Extract the (X, Y) coordinate from the center of the cell holding the provided text.  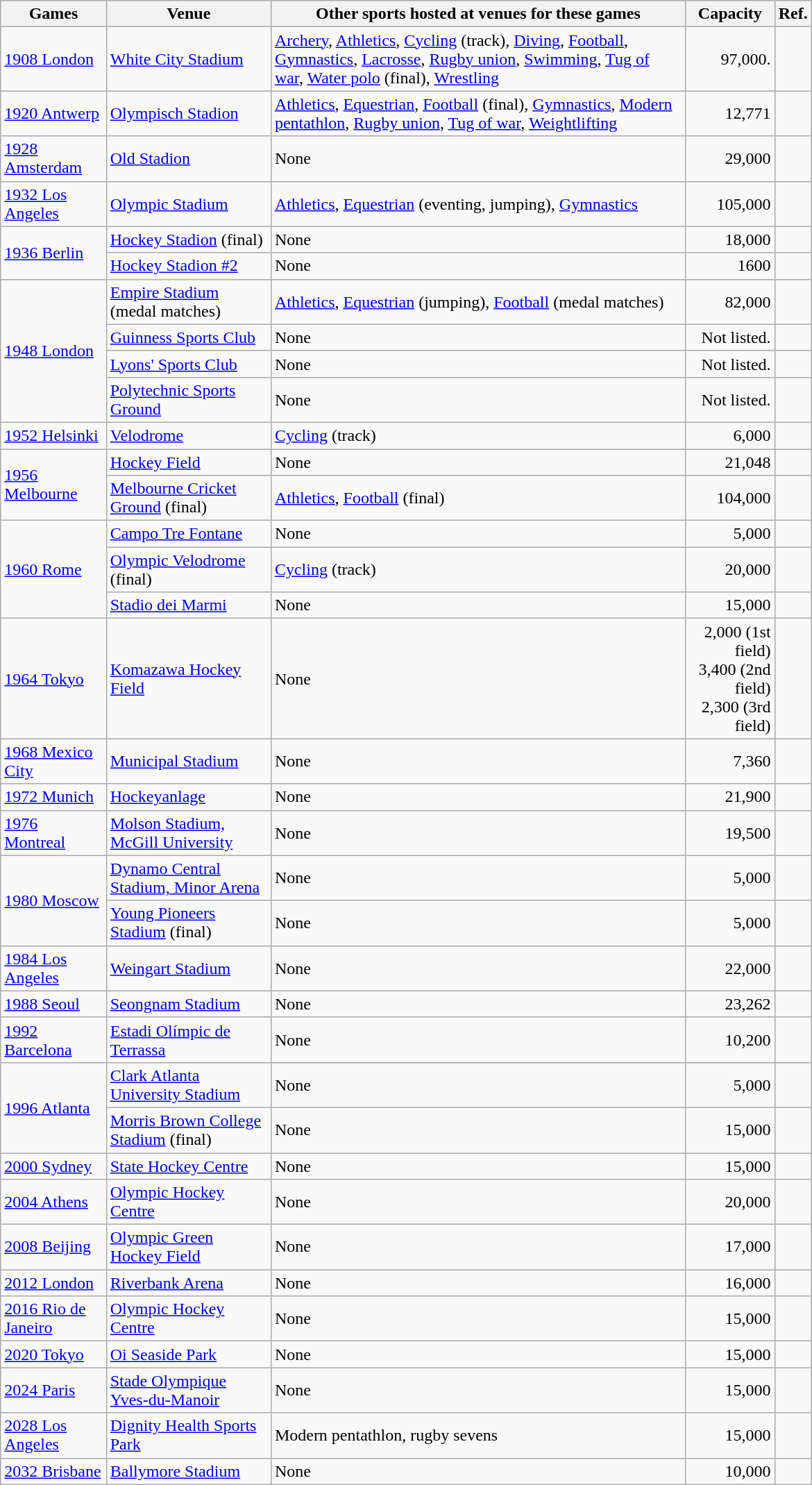
2024 Paris (53, 1390)
6,000 (730, 435)
16,000 (730, 1283)
1972 Munich (53, 797)
State Hockey Centre (189, 1166)
Polytechnic Sports Ground (189, 400)
Venue (189, 14)
2,000 (1st field)3,400 (2nd field)2,300 (3rd field) (730, 679)
17,000 (730, 1247)
7,360 (730, 761)
1928 Amsterdam (53, 158)
1932 Los Angeles (53, 204)
Athletics, Football (final) (477, 498)
23,262 (730, 1004)
Old Stadion (189, 158)
Athletics, Equestrian (eventing, jumping), Gymnastics (477, 204)
1956 Melbourne (53, 485)
10,200 (730, 1040)
2028 Los Angeles (53, 1436)
2016 Rio de Janeiro (53, 1319)
Young Pioneers Stadium (final) (189, 923)
Seongnam Stadium (189, 1004)
White City Stadium (189, 59)
97,000. (730, 59)
82,000 (730, 301)
Hockeyanlage (189, 797)
2000 Sydney (53, 1166)
Estadi Olímpic de Terrassa (189, 1040)
21,048 (730, 462)
Lyons' Sports Club (189, 364)
Velodrome (189, 435)
Athletics, Equestrian (jumping), Football (medal matches) (477, 301)
Other sports hosted at venues for these games (477, 14)
Komazawa Hockey Field (189, 679)
1600 (730, 266)
Dignity Health Sports Park (189, 1436)
Municipal Stadium (189, 761)
10,000 (730, 1471)
Campo Tre Fontane (189, 534)
12,771 (730, 114)
Riverbank Arena (189, 1283)
Modern pentathlon, rugby sevens (477, 1436)
2012 London (53, 1283)
Hockey Field (189, 462)
1968 Mexico City (53, 761)
Guinness Sports Club (189, 337)
1948 London (53, 351)
Archery, Athletics, Cycling (track), Diving, Football, Gymnastics, Lacrosse, Rugby union, Swimming, Tug of war, Water polo (final), Wrestling (477, 59)
29,000 (730, 158)
Athletics, Equestrian, Football (final), Gymnastics, Modern pentathlon, Rugby union, Tug of war, Weightlifting (477, 114)
Olympic Velodrome (final) (189, 569)
105,000 (730, 204)
Hockey Stadion #2 (189, 266)
1952 Helsinki (53, 435)
Empire Stadium (medal matches) (189, 301)
Olympic Stadium (189, 204)
18,000 (730, 240)
Olympic Green Hockey Field (189, 1247)
Stadio dei Marmi (189, 605)
Clark Atlanta University Stadium (189, 1084)
1936 Berlin (53, 253)
Ballymore Stadium (189, 1471)
1984 Los Angeles (53, 968)
Hockey Stadion (final) (189, 240)
Games (53, 14)
1996 Atlanta (53, 1107)
1992 Barcelona (53, 1040)
Oi Seaside Park (189, 1354)
104,000 (730, 498)
1980 Moscow (53, 900)
Weingart Stadium (189, 968)
1976 Montreal (53, 833)
1960 Rome (53, 569)
Dynamo Central Stadium, Minor Arena (189, 878)
2004 Athens (53, 1202)
2032 Brisbane (53, 1471)
2020 Tokyo (53, 1354)
Ref. (793, 14)
1964 Tokyo (53, 679)
Molson Stadium, McGill University (189, 833)
Melbourne Cricket Ground (final) (189, 498)
Morris Brown College Stadium (final) (189, 1130)
22,000 (730, 968)
19,500 (730, 833)
Capacity (730, 14)
2008 Beijing (53, 1247)
Stade Olympique Yves-du-Manoir (189, 1390)
1908 London (53, 59)
1988 Seoul (53, 1004)
21,900 (730, 797)
1920 Antwerp (53, 114)
Olympisch Stadion (189, 114)
